Find where the given text appears and provide that cell's center as [X, Y] coordinate. 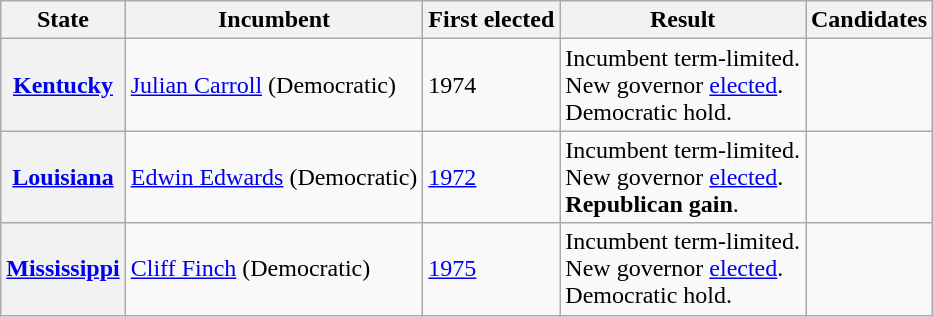
1974 [492, 85]
Incumbent term-limited. New governor elected. Republican gain. [683, 177]
Candidates [870, 20]
Mississippi [63, 269]
Julian Carroll (Democratic) [274, 85]
State [63, 20]
Incumbent [274, 20]
Cliff Finch (Democratic) [274, 269]
Result [683, 20]
1972 [492, 177]
Kentucky [63, 85]
First elected [492, 20]
Edwin Edwards (Democratic) [274, 177]
1975 [492, 269]
Louisiana [63, 177]
